Detect which cell encompasses the target text, then output its [X, Y] center coordinate. 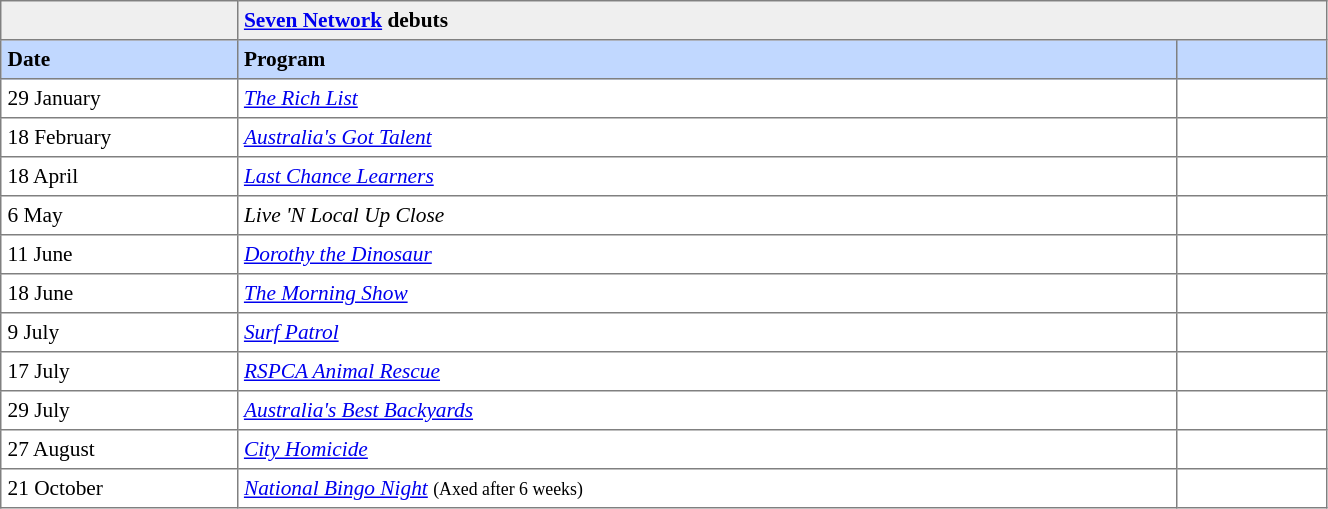
RSPCA Animal Rescue [706, 372]
6 May [119, 216]
Surf Patrol [706, 332]
29 July [119, 410]
29 January [119, 98]
18 April [119, 176]
Dorothy the Dinosaur [706, 254]
Program [706, 60]
The Rich List [706, 98]
Australia's Best Backyards [706, 410]
27 August [119, 450]
17 July [119, 372]
Australia's Got Talent [706, 138]
City Homicide [706, 450]
Date [119, 60]
The Morning Show [706, 294]
18 June [119, 294]
11 June [119, 254]
Live 'N Local Up Close [706, 216]
9 July [119, 332]
Seven Network debuts [782, 20]
National Bingo Night (Axed after 6 weeks) [706, 488]
21 October [119, 488]
Last Chance Learners [706, 176]
18 February [119, 138]
